Return the [x, y] coordinate for the center point of the cell that contains the specified text.  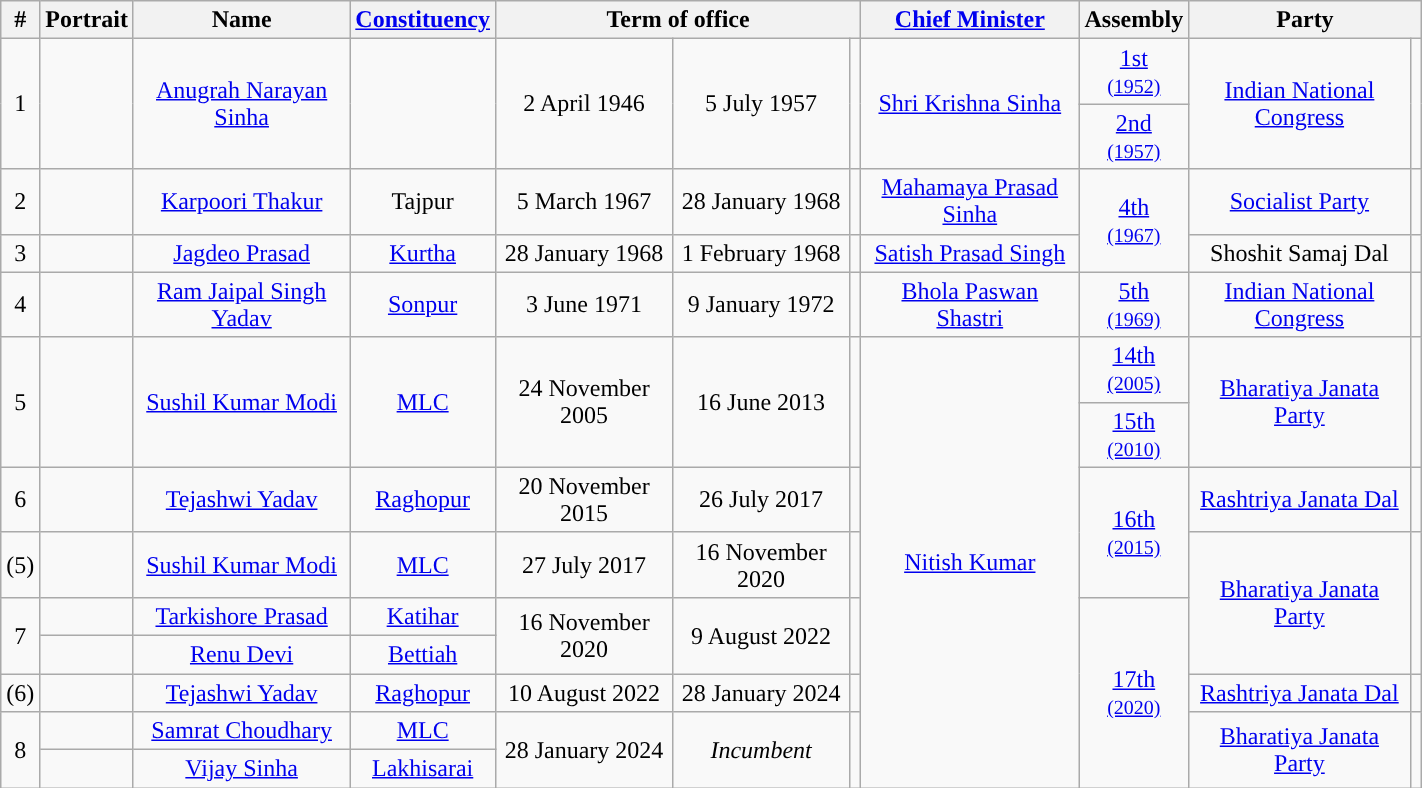
1st(1952) [1134, 72]
# [20, 20]
Chief Minister [970, 20]
3 [20, 253]
Renu Devi [241, 654]
1 [20, 104]
7 [20, 635]
Constituency [423, 20]
16 June 2013 [762, 402]
24 November 2005 [584, 402]
17th(2020) [1134, 692]
Portrait [87, 20]
Anugrah Narayan Sinha [241, 104]
8 [20, 750]
Nitish Kumar [970, 562]
5 July 1957 [762, 104]
Vijay Sinha [241, 769]
Bettiah [423, 654]
5 March 1967 [584, 202]
Tarkishore Prasad [241, 616]
2 April 1946 [584, 104]
Incumbent [762, 750]
5 [20, 402]
Bhola Paswan Shastri [970, 304]
3 June 1971 [584, 304]
Tajpur [423, 202]
4 [20, 304]
Lakhisarai [423, 769]
10 August 2022 [584, 693]
9 January 1972 [762, 304]
(6) [20, 693]
2nd(1957) [1134, 136]
14th(2005) [1134, 370]
Jagdeo Prasad [241, 253]
9 August 2022 [762, 635]
26 July 2017 [762, 500]
Shoshit Samaj Dal [1300, 253]
5th(1969) [1134, 304]
Shri Krishna Sinha [970, 104]
Mahamaya Prasad Sinha [970, 202]
15th(2010) [1134, 434]
16th(2015) [1134, 532]
Satish Prasad Singh [970, 253]
1 February 1968 [762, 253]
(5) [20, 564]
Katihar [423, 616]
Ram Jaipal Singh Yadav [241, 304]
6 [20, 500]
Name [241, 20]
Assembly [1134, 20]
27 July 2017 [584, 564]
Karpoori Thakur [241, 202]
2 [20, 202]
Socialist Party [1300, 202]
4th(1967) [1134, 220]
Samrat Choudhary [241, 731]
Party [1306, 20]
Sonpur [423, 304]
20 November 2015 [584, 500]
Term of office [678, 20]
Kurtha [423, 253]
